From the cell containing the given text, extract its center point as (x, y) coordinate. 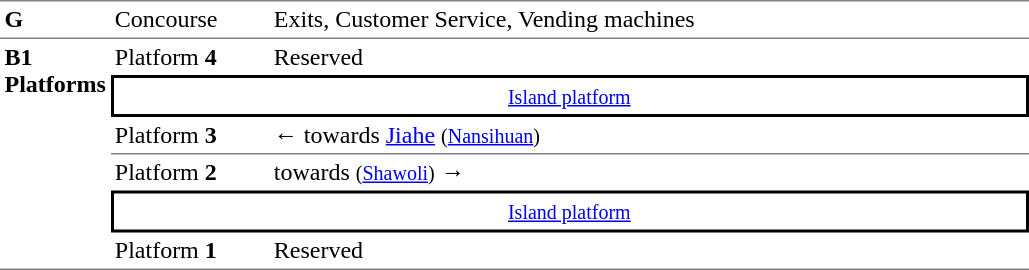
Platform 4 (190, 57)
Platform 2 (190, 172)
B1Platforms (55, 154)
Platform 1 (190, 251)
← towards Jiahe (Nansihuan) (648, 136)
Platform 3 (190, 136)
Exits, Customer Service, Vending machines (648, 20)
G (55, 20)
towards (Shawoli) → (648, 172)
Concourse (190, 20)
